For the text-containing cell, return its midpoint in [x, y] coordinate format. 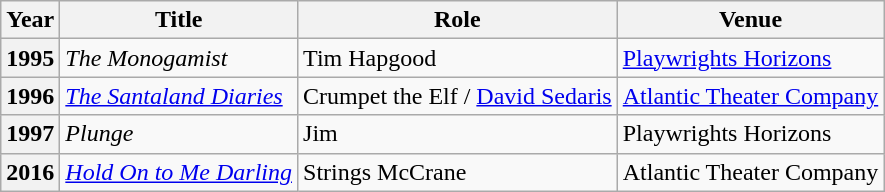
Plunge [179, 134]
1997 [30, 134]
2016 [30, 172]
Year [30, 20]
Tim Hapgood [458, 58]
Crumpet the Elf / David Sedaris [458, 96]
Jim [458, 134]
1995 [30, 58]
The Santaland Diaries [179, 96]
Title [179, 20]
Role [458, 20]
Venue [750, 20]
Strings McCrane [458, 172]
Hold On to Me Darling [179, 172]
1996 [30, 96]
The Monogamist [179, 58]
